Extract the (X, Y) coordinate from the center of the cell holding the provided text.  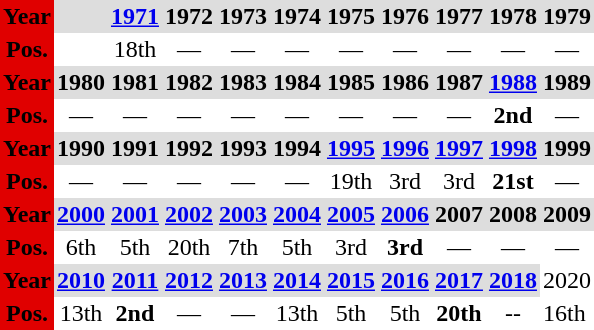
2017 (459, 280)
1981 (135, 82)
1985 (351, 82)
2003 (243, 214)
1976 (405, 16)
2005 (351, 214)
1971 (135, 16)
1979 (567, 16)
1987 (459, 82)
1998 (513, 148)
1983 (243, 82)
6th (81, 248)
1975 (351, 16)
1972 (189, 16)
1997 (459, 148)
1992 (189, 148)
18th (135, 50)
1995 (351, 148)
2006 (405, 214)
1973 (243, 16)
1999 (567, 148)
1989 (567, 82)
2016 (405, 280)
2004 (297, 214)
1974 (297, 16)
2010 (81, 280)
2001 (135, 214)
2000 (81, 214)
1994 (297, 148)
7th (243, 248)
1993 (243, 148)
1978 (513, 16)
2015 (351, 280)
1980 (81, 82)
2009 (567, 214)
1986 (405, 82)
-- (513, 314)
1990 (81, 148)
2007 (459, 214)
1996 (405, 148)
2008 (513, 214)
2011 (135, 280)
19th (351, 182)
2013 (243, 280)
1982 (189, 82)
2012 (189, 280)
2002 (189, 214)
2014 (297, 280)
1977 (459, 16)
16th (567, 314)
1984 (297, 82)
1988 (513, 82)
21st (513, 182)
1991 (135, 148)
2018 (513, 280)
2020 (567, 280)
